Find where the given text appears and provide that cell's center as (x, y) coordinate. 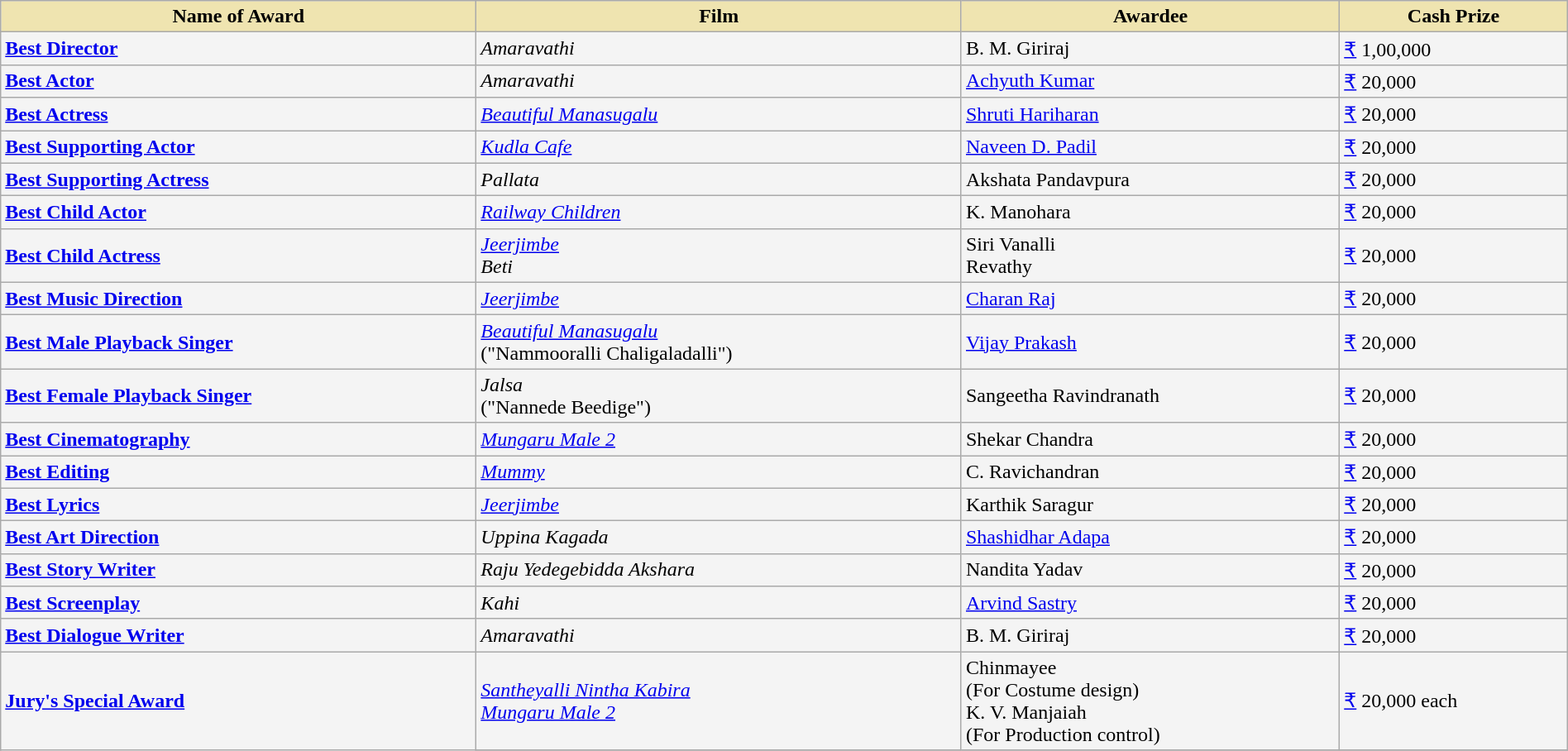
Mummy (719, 471)
Best Supporting Actor (238, 147)
Achyuth Kumar (1150, 81)
Karthik Saragur (1150, 505)
JeerjimbeBeti (719, 255)
Chinmayee(For Costume design) K. V. Manjaiah(For Production control) (1150, 701)
Raju Yedegebidda Akshara (719, 570)
Best Lyrics (238, 505)
Best Child Actress (238, 255)
Best Editing (238, 471)
Kudla Cafe (719, 147)
Best Cinematography (238, 439)
Best Female Playback Singer (238, 395)
Best Actress (238, 114)
Best Supporting Actress (238, 179)
Siri Vanalli Revathy (1150, 255)
Best Actor (238, 81)
Cash Prize (1454, 17)
Jalsa("Nannede Beedige") (719, 395)
Charan Raj (1150, 299)
Akshata Pandavpura (1150, 179)
Nandita Yadav (1150, 570)
Best Child Actor (238, 213)
Best Male Playback Singer (238, 342)
Best Director (238, 49)
Best Music Direction (238, 299)
Awardee (1150, 17)
Best Dialogue Writer (238, 635)
Best Art Direction (238, 538)
Railway Children (719, 213)
Pallata (719, 179)
₹ 20,000 each (1454, 701)
Santheyalli Nintha Kabira Mungaru Male 2 (719, 701)
Shruti Hariharan (1150, 114)
Mungaru Male 2 (719, 439)
Beautiful Manasugalu (719, 114)
Arvind Sastry (1150, 603)
Sangeetha Ravindranath (1150, 395)
Naveen D. Padil (1150, 147)
Film (719, 17)
Beautiful Manasugalu("Nammooralli Chaligaladalli") (719, 342)
K. Manohara (1150, 213)
Jury's Special Award (238, 701)
Best Story Writer (238, 570)
Best Screenplay (238, 603)
Vijay Prakash (1150, 342)
Name of Award (238, 17)
C. Ravichandran (1150, 471)
Shekar Chandra (1150, 439)
Uppina Kagada (719, 538)
Kahi (719, 603)
₹ 1,00,000 (1454, 49)
Shashidhar Adapa (1150, 538)
